Identify which cell holds the provided text, then report its (X, Y) central coordinate. 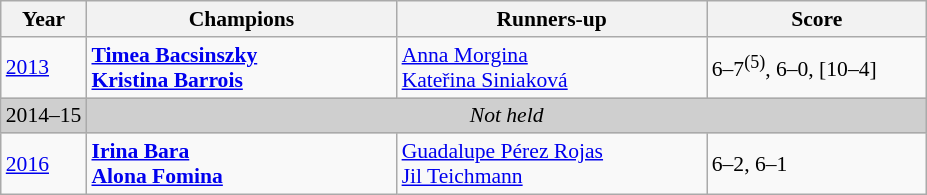
Guadalupe Pérez Rojas Jil Teichmann (552, 164)
Timea Bacsinszky Kristina Barrois (241, 68)
Year (44, 19)
2014–15 (44, 116)
Score (817, 19)
Irina Bara Alona Fomina (241, 164)
2013 (44, 68)
Champions (241, 19)
Anna Morgina Kateřina Siniaková (552, 68)
6–2, 6–1 (817, 164)
2016 (44, 164)
6–7(5), 6–0, [10–4] (817, 68)
Runners-up (552, 19)
Not held (506, 116)
